For the text-containing cell, return its midpoint in (X, Y) coordinate format. 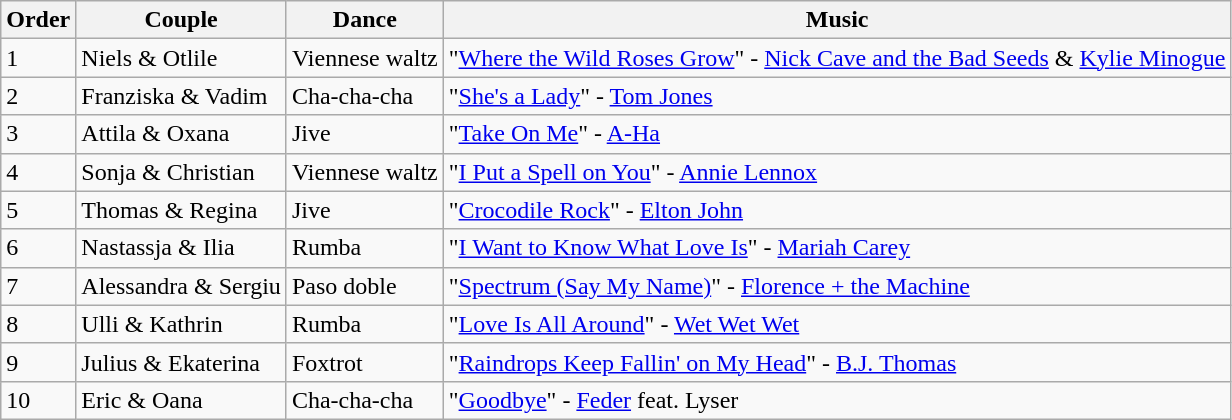
Julius & Ekaterina (182, 362)
"Raindrops Keep Fallin' on My Head" - B.J. Thomas (837, 362)
Foxtrot (364, 362)
Music (837, 20)
1 (38, 58)
Ulli & Kathrin (182, 324)
Paso doble (364, 286)
"She's a Lady" - Tom Jones (837, 96)
5 (38, 210)
"Goodbye" - Feder feat. Lyser (837, 400)
Order (38, 20)
"Love Is All Around" - Wet Wet Wet (837, 324)
"Where the Wild Roses Grow" - Nick Cave and the Bad Seeds & Kylie Minogue (837, 58)
"I Put a Spell on You" - Annie Lennox (837, 172)
3 (38, 134)
6 (38, 248)
Couple (182, 20)
Eric & Oana (182, 400)
Niels & Otlile (182, 58)
Nastassja & Ilia (182, 248)
8 (38, 324)
4 (38, 172)
10 (38, 400)
9 (38, 362)
"Spectrum (Say My Name)" - Florence + the Machine (837, 286)
Attila & Oxana (182, 134)
"Crocodile Rock" - Elton John (837, 210)
"I Want to Know What Love Is" - Mariah Carey (837, 248)
7 (38, 286)
"Take On Me" - A-Ha (837, 134)
Dance (364, 20)
Franziska & Vadim (182, 96)
2 (38, 96)
Alessandra & Sergiu (182, 286)
Sonja & Christian (182, 172)
Thomas & Regina (182, 210)
